Return the [x, y] coordinate for the center point of the cell that contains the specified text.  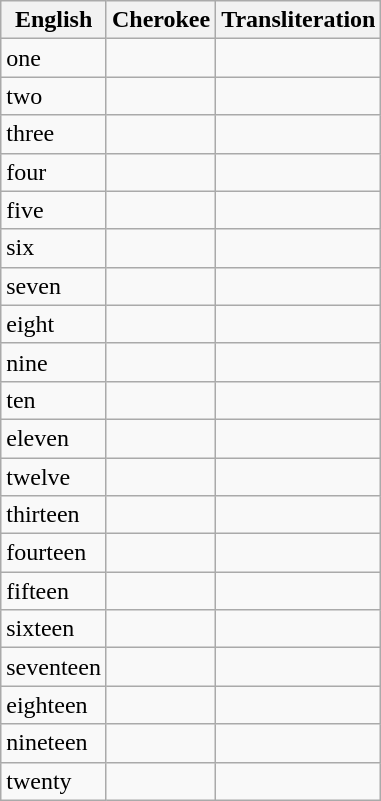
one [54, 58]
eleven [54, 438]
eighteen [54, 705]
ten [54, 400]
Transliteration [298, 20]
seven [54, 286]
twenty [54, 781]
Cherokee [160, 20]
sixteen [54, 629]
eight [54, 324]
two [54, 96]
five [54, 210]
four [54, 172]
six [54, 248]
English [54, 20]
three [54, 134]
seventeen [54, 667]
nine [54, 362]
fifteen [54, 591]
twelve [54, 477]
thirteen [54, 515]
fourteen [54, 553]
nineteen [54, 743]
